Return the [x, y] coordinate for the center point of the cell that contains the specified text.  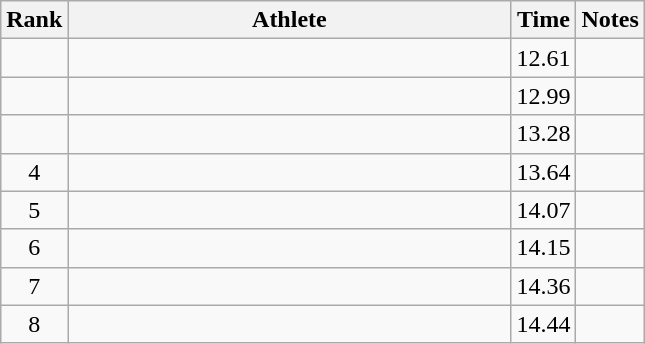
14.07 [544, 210]
Rank [34, 20]
7 [34, 286]
8 [34, 324]
Athlete [290, 20]
12.61 [544, 58]
6 [34, 248]
13.64 [544, 172]
Time [544, 20]
Notes [610, 20]
5 [34, 210]
12.99 [544, 96]
14.15 [544, 248]
13.28 [544, 134]
14.44 [544, 324]
14.36 [544, 286]
4 [34, 172]
